Capture the cell that displays the provided text and extract its (X, Y) central coordinate. 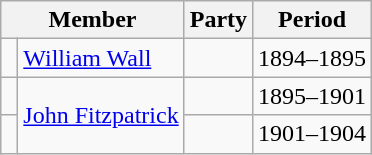
1901–1904 (312, 134)
John Fitzpatrick (101, 115)
William Wall (101, 58)
Period (312, 20)
1894–1895 (312, 58)
Member (92, 20)
1895–1901 (312, 96)
Party (218, 20)
